From the cell containing the given text, extract its center point as (x, y) coordinate. 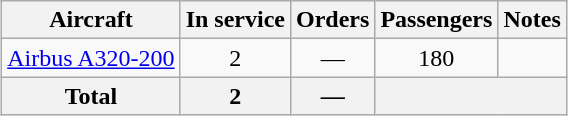
Aircraft (91, 20)
Notes (532, 20)
Passengers (436, 20)
Orders (332, 20)
Total (91, 96)
180 (436, 58)
Airbus A320-200 (91, 58)
In service (235, 20)
